Output the (X, Y) coordinate of the center of the cell containing the given text.  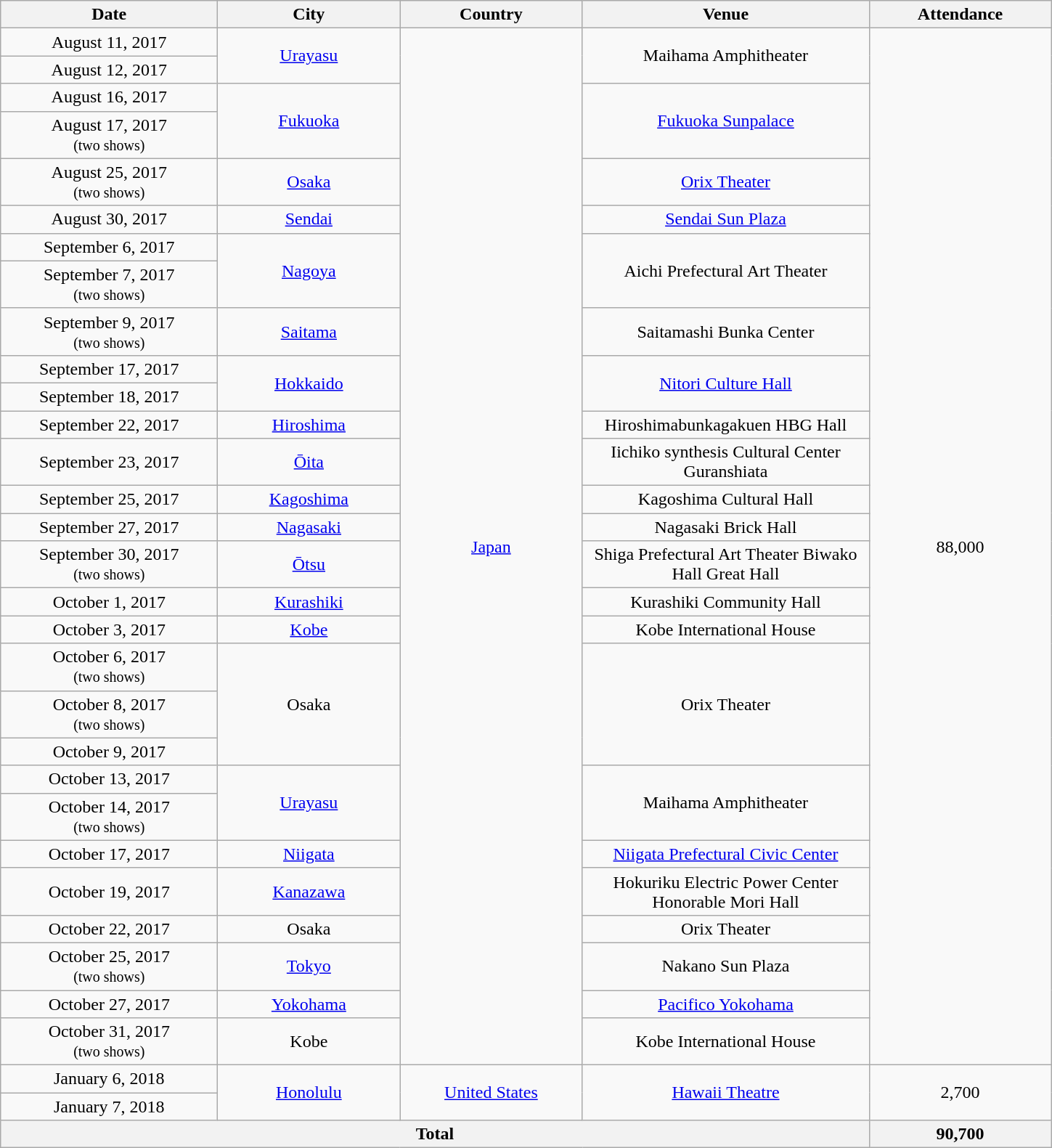
September 23, 2017 (109, 462)
October 17, 2017 (109, 854)
September 9, 2017(two shows) (109, 331)
September 18, 2017 (109, 396)
October 19, 2017 (109, 892)
August 16, 2017 (109, 97)
Nagoya (309, 270)
October 25, 2017(two shows) (109, 966)
January 7, 2018 (109, 1107)
Nitori Culture Hall (726, 383)
Niigata Prefectural Civic Center (726, 854)
August 25, 2017(two shows) (109, 182)
Fukuoka Sunpalace (726, 121)
Sendai Sun Plaza (726, 219)
August 17, 2017(two shows) (109, 135)
September 25, 2017 (109, 500)
October 1, 2017 (109, 602)
City (309, 15)
January 6, 2018 (109, 1079)
Date (109, 15)
September 17, 2017 (109, 369)
October 6, 2017(two shows) (109, 667)
Saitamashi Bunka Center (726, 331)
Kagoshima Cultural Hall (726, 500)
September 27, 2017 (109, 527)
90,700 (960, 1134)
Kurashiki Community Hall (726, 602)
October 31, 2017(two shows) (109, 1041)
Saitama (309, 331)
Attendance (960, 15)
October 13, 2017 (109, 779)
Yokohama (309, 1004)
Hiroshima (309, 425)
United States (491, 1093)
2,700 (960, 1093)
Kanazawa (309, 892)
Hawaii Theatre (726, 1093)
Nagasaki Brick Hall (726, 527)
Total (435, 1134)
September 30, 2017(two shows) (109, 565)
August 30, 2017 (109, 219)
September 7, 2017(two shows) (109, 285)
Ōita (309, 462)
Hiroshimabunkagakuen HBG Hall (726, 425)
Tokyo (309, 966)
Niigata (309, 854)
Nakano Sun Plaza (726, 966)
Aichi Prefectural Art Theater (726, 270)
Country (491, 15)
Honolulu (309, 1093)
October 14, 2017(two shows) (109, 816)
September 22, 2017 (109, 425)
Ōtsu (309, 565)
Shiga Prefectural Art Theater Biwako Hall Great Hall (726, 565)
October 8, 2017(two shows) (109, 715)
October 27, 2017 (109, 1004)
Pacifico Yokohama (726, 1004)
October 9, 2017 (109, 752)
Hokkaido (309, 383)
Kurashiki (309, 602)
Japan (491, 547)
August 12, 2017 (109, 70)
Iichiko synthesis Cultural Center Guranshiata (726, 462)
October 22, 2017 (109, 929)
August 11, 2017 (109, 42)
Fukuoka (309, 121)
Hokuriku Electric Power Center Honorable Mori Hall (726, 892)
October 3, 2017 (109, 630)
Kagoshima (309, 500)
Venue (726, 15)
88,000 (960, 547)
Sendai (309, 219)
Nagasaki (309, 527)
September 6, 2017 (109, 247)
